Search for the cell housing the specified text and yield its [X, Y] center coordinate. 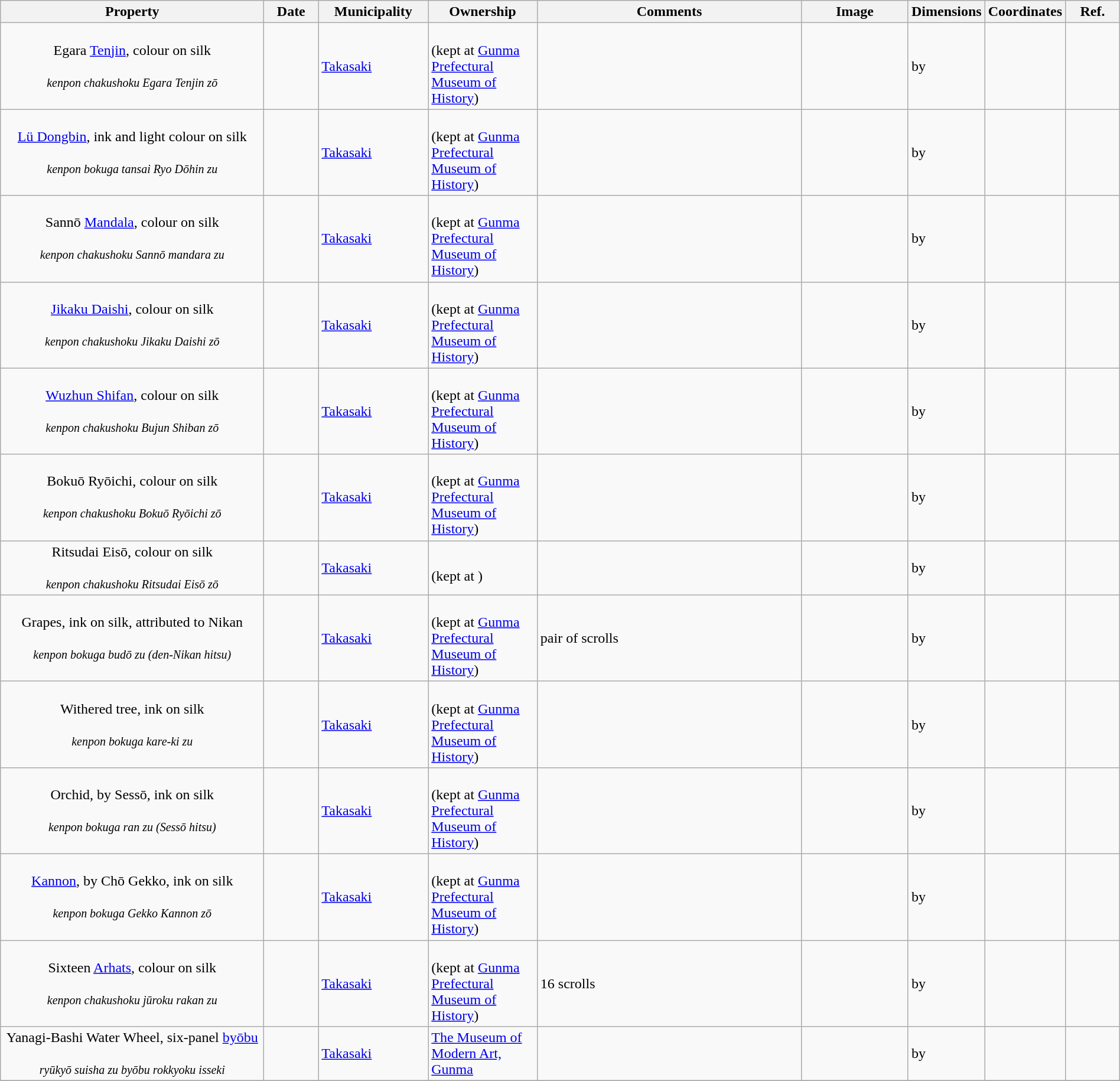
Property [132, 12]
Withered tree, ink on silkkenpon bokuga kare-ki zu [132, 724]
Municipality [373, 12]
pair of scrolls [669, 638]
Orchid, by Sessō, ink on silkkenpon bokuga ran zu (Sessō hitsu) [132, 810]
Wuzhun Shifan, colour on silkkenpon chakushoku Bujun Shiban zō [132, 411]
Grapes, ink on silk, attributed to Nikankenpon bokuga budō zu (den-Nikan hitsu) [132, 638]
Jikaku Daishi, colour on silkkenpon chakushoku Jikaku Daishi zō [132, 325]
Coordinates [1025, 12]
(kept at ) [483, 568]
Date [291, 12]
Dimensions [946, 12]
Comments [669, 12]
Egara Tenjin, colour on silkkenpon chakushoku Egara Tenjin zō [132, 66]
Lü Dongbin, ink and light colour on silkkenpon bokuga tansai Ryo Dōhin zu [132, 152]
Bokuō Ryōichi, colour on silkkenpon chakushoku Bokuō Ryōichi zō [132, 497]
Ref. [1093, 12]
Sannō Mandala, colour on silkkenpon chakushoku Sannō mandara zu [132, 239]
Sixteen Arhats, colour on silkkenpon chakushoku jūroku rakan zu [132, 984]
Image [855, 12]
Yanagi-Bashi Water Wheel, six-panel byōburyūkyō suisha zu byōbu rokkyoku isseki [132, 1054]
Ritsudai Eisō, colour on silkkenpon chakushoku Ritsudai Eisō zō [132, 568]
16 scrolls [669, 984]
Ownership [483, 12]
Kannon, by Chō Gekko, ink on silkkenpon bokuga Gekko Kannon zō [132, 897]
The Museum of Modern Art, Gunma [483, 1054]
